For the text-containing cell, return its midpoint in [x, y] coordinate format. 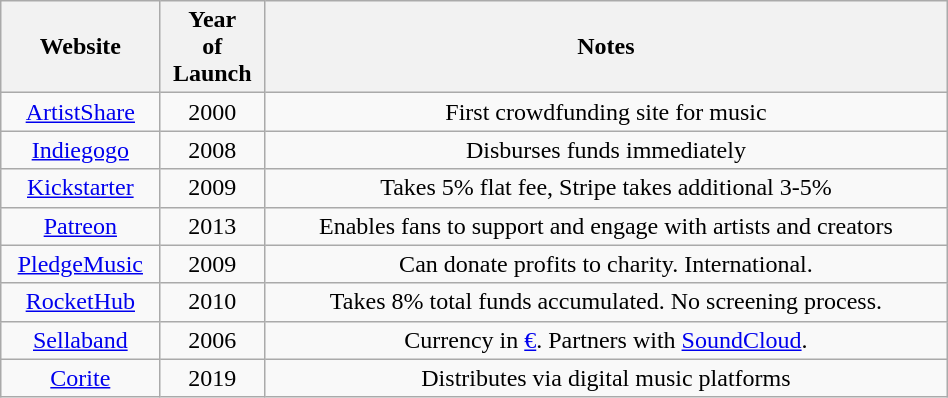
Takes 5% flat fee, Stripe takes additional 3-5% [606, 188]
2000 [212, 112]
ArtistShare [80, 112]
2010 [212, 302]
2013 [212, 226]
Distributes via digital music platforms [606, 378]
Enables fans to support and engage with artists and creators [606, 226]
Website [80, 47]
YearofLaunch [212, 47]
2019 [212, 378]
First crowdfunding site for music [606, 112]
Takes 8% total funds accumulated. No screening process. [606, 302]
PledgeMusic [80, 264]
Sellaband [80, 340]
Patreon [80, 226]
RocketHub [80, 302]
Notes [606, 47]
Kickstarter [80, 188]
2006 [212, 340]
Can donate profits to charity. International. [606, 264]
Currency in €. Partners with SoundCloud. [606, 340]
Disburses funds immediately [606, 150]
Indiegogo [80, 150]
2008 [212, 150]
Corite [80, 378]
